Output the [X, Y] coordinate of the center of the cell containing the given text.  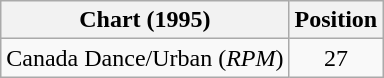
Chart (1995) [145, 20]
Position [336, 20]
Canada Dance/Urban (RPM) [145, 58]
27 [336, 58]
